Pinpoint the cell where the given text exists, returning its (x, y) midpoint coordinate. 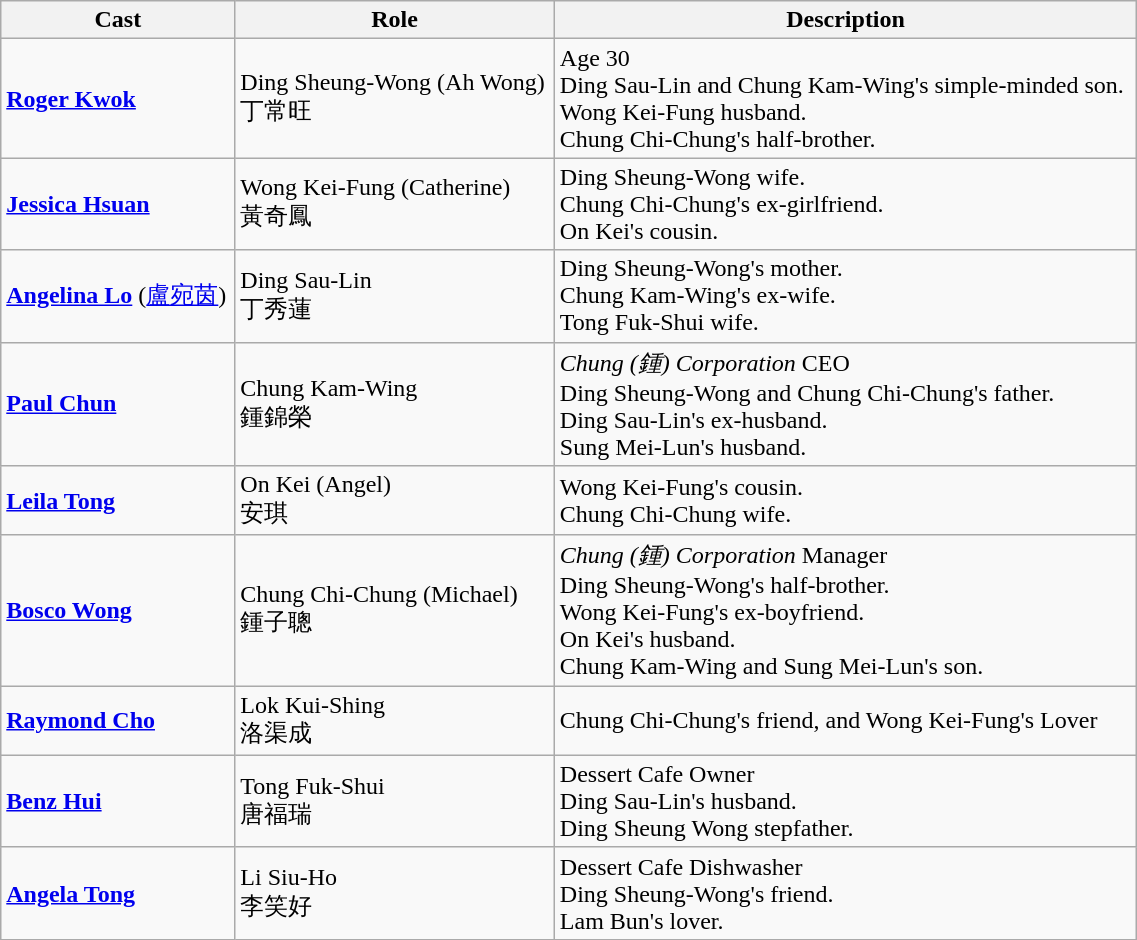
Ding Sheung-Wong (Ah Wong) 丁常旺 (394, 98)
Lok Kui-Shing 洛渠成 (394, 721)
Description (846, 20)
Bosco Wong (118, 610)
Raymond Cho (118, 721)
Cast (118, 20)
Age 30 Ding Sau-Lin and Chung Kam-Wing's simple-minded son. Wong Kei-Fung husband. Chung Chi-Chung's half-brother. (846, 98)
Ding Sheung-Wong wife. Chung Chi-Chung's ex-girlfriend. On Kei's cousin. (846, 204)
Chung Kam-Wing 鍾錦榮 (394, 404)
Chung Chi-Chung's friend, and Wong Kei-Fung's Lover (846, 721)
Tong Fuk-Shui 唐福瑞 (394, 801)
Roger Kwok (118, 98)
Li Siu-Ho 李笑好 (394, 893)
Benz Hui (118, 801)
Ding Sau-Lin 丁秀蓮 (394, 296)
Leila Tong (118, 501)
Paul Chun (118, 404)
Chung (鍾) Corporation CEO Ding Sheung-Wong and Chung Chi-Chung's father. Ding Sau-Lin's ex-husband. Sung Mei-Lun's husband. (846, 404)
Ding Sheung-Wong's mother. Chung Kam-Wing's ex-wife. Tong Fuk-Shui wife. (846, 296)
Wong Kei-Fung's cousin. Chung Chi-Chung wife. (846, 501)
Wong Kei-Fung (Catherine) 黃奇鳳 (394, 204)
Dessert Cafe Owner Ding Sau-Lin's husband. Ding Sheung Wong stepfather. (846, 801)
Role (394, 20)
Jessica Hsuan (118, 204)
On Kei (Angel) 安琪 (394, 501)
Chung (鍾) Corporation Manager Ding Sheung-Wong's half-brother. Wong Kei-Fung's ex-boyfriend. On Kei's husband. Chung Kam-Wing and Sung Mei-Lun's son. (846, 610)
Chung Chi-Chung (Michael) 鍾子聰 (394, 610)
Angela Tong (118, 893)
Angelina Lo (盧宛茵) (118, 296)
Dessert Cafe Dishwasher Ding Sheung-Wong's friend. Lam Bun's lover. (846, 893)
